Scan for the cell matching the given text and deliver its (X, Y) coordinate at center. 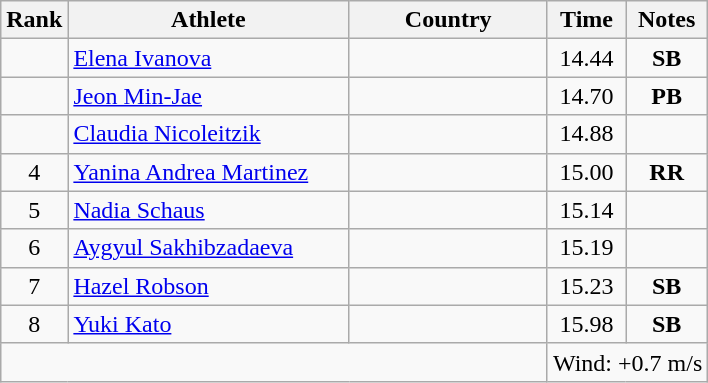
Nadia Schaus (208, 210)
RR (667, 172)
15.14 (586, 210)
4 (34, 172)
14.88 (586, 134)
PB (667, 96)
Claudia Nicoleitzik (208, 134)
8 (34, 324)
15.19 (586, 248)
Country (448, 20)
Yanina Andrea Martinez (208, 172)
Rank (34, 20)
Elena Ivanova (208, 58)
Jeon Min-Jae (208, 96)
15.00 (586, 172)
Hazel Robson (208, 286)
15.98 (586, 324)
6 (34, 248)
7 (34, 286)
Wind: +0.7 m/s (627, 362)
Athlete (208, 20)
Notes (667, 20)
5 (34, 210)
15.23 (586, 286)
Time (586, 20)
14.44 (586, 58)
Aygyul Sakhibzadaeva (208, 248)
14.70 (586, 96)
Yuki Kato (208, 324)
